Identify which cell holds the provided text, then report its (x, y) central coordinate. 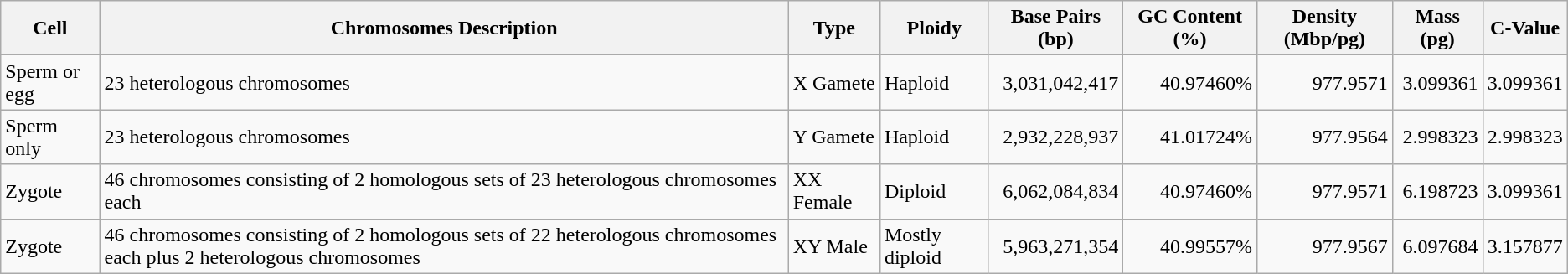
XY Male (834, 246)
3,031,042,417 (1055, 82)
977.9567 (1325, 246)
C-Value (1524, 28)
XX Female (834, 191)
GC Content (%) (1190, 28)
6.198723 (1437, 191)
Diploid (934, 191)
2,932,228,937 (1055, 137)
Type (834, 28)
5,963,271,354 (1055, 246)
46 chromosomes consisting of 2 homologous sets of 23 heterologous chromosomes each (444, 191)
977.9564 (1325, 137)
40.99557% (1190, 246)
Cell (50, 28)
Y Gamete (834, 137)
46 chromosomes consisting of 2 homologous sets of 22 heterologous chromosomes each plus 2 heterologous chromosomes (444, 246)
3.157877 (1524, 246)
Chromosomes Description (444, 28)
41.01724% (1190, 137)
6,062,084,834 (1055, 191)
Mostly diploid (934, 246)
X Gamete (834, 82)
Sperm only (50, 137)
Base Pairs (bp) (1055, 28)
Mass (pg) (1437, 28)
6.097684 (1437, 246)
Density (Mbp/pg) (1325, 28)
Ploidy (934, 28)
Sperm or egg (50, 82)
